Search for the cell housing the specified text and yield its [x, y] center coordinate. 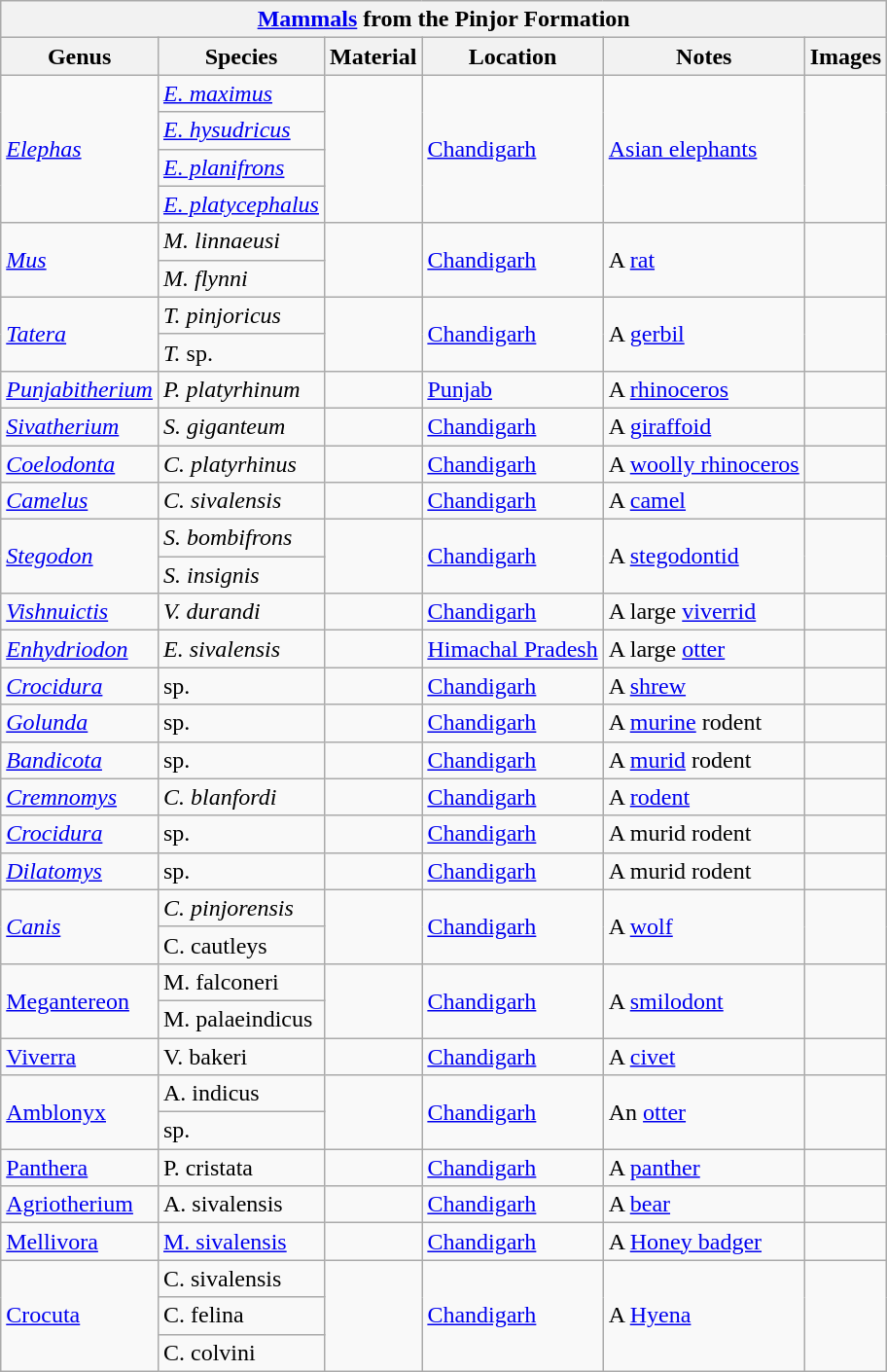
Punjab [513, 389]
M. falconeri [241, 982]
Viverra [80, 1056]
S. insignis [241, 575]
A stegodontid [704, 557]
Tatera [80, 334]
Sivatherium [80, 426]
Panthera [80, 1168]
A shrew [704, 686]
An otter [704, 1112]
Crocuta [80, 1316]
Agriotherium [80, 1205]
Enhydriodon [80, 649]
A giraffoid [704, 426]
A civet [704, 1056]
V. durandi [241, 612]
E. maximus [241, 93]
A gerbil [704, 334]
Genus [80, 56]
A panther [704, 1168]
Amblonyx [80, 1112]
E. sivalensis [241, 649]
A camel [704, 501]
Camelus [80, 501]
Cremnomys [80, 797]
C. platyrhinus [241, 464]
A rodent [704, 797]
P. cristata [241, 1168]
Dilatomys [80, 871]
Vishnuictis [80, 612]
M. flynni [241, 278]
Location [513, 56]
A large otter [704, 649]
A Honey badger [704, 1242]
C. colvini [241, 1353]
M. linnaeusi [241, 241]
Megantereon [80, 1000]
E. planifrons [241, 167]
Canis [80, 926]
A rat [704, 260]
A woolly rhinoceros [704, 464]
A. sivalensis [241, 1205]
Material [373, 56]
Coelodonta [80, 464]
Mammals from the Pinjor Formation [443, 19]
C. pinjorensis [241, 908]
Punjabitherium [80, 389]
Elephas [80, 149]
Asian elephants [704, 149]
C. cautleys [241, 945]
A large viverrid [704, 612]
T. pinjoricus [241, 315]
Mellivora [80, 1242]
P. platyrhinum [241, 389]
V. bakeri [241, 1056]
A. indicus [241, 1094]
A Hyena [704, 1316]
Golunda [80, 723]
E. hysudricus [241, 130]
S. bombifrons [241, 538]
C. blanfordi [241, 797]
A bear [704, 1205]
T. sp. [241, 352]
M. palaeindicus [241, 1019]
C. felina [241, 1316]
A smilodont [704, 1000]
Images [845, 56]
A wolf [704, 926]
M. sivalensis [241, 1242]
Species [241, 56]
S. giganteum [241, 426]
Himachal Pradesh [513, 649]
Mus [80, 260]
Notes [704, 56]
A rhinoceros [704, 389]
Bandicota [80, 760]
E. platycephalus [241, 204]
A murine rodent [704, 723]
Stegodon [80, 557]
